Detect which cell encompasses the target text, then output its [X, Y] center coordinate. 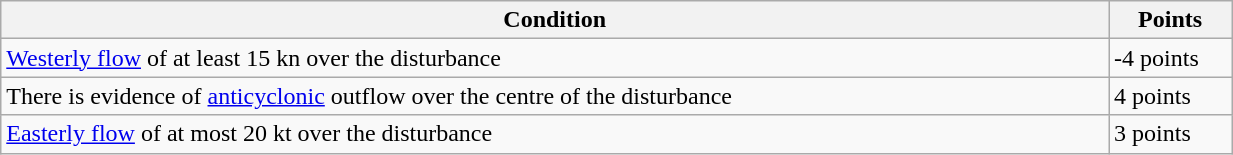
Points [1170, 20]
4 points [1170, 96]
3 points [1170, 134]
Easterly flow of at most 20 kt over the disturbance [555, 134]
There is evidence of anticyclonic outflow over the centre of the disturbance [555, 96]
Condition [555, 20]
-4 points [1170, 58]
Westerly flow of at least 15 kn over the disturbance [555, 58]
